For the text-containing cell, return its midpoint in [x, y] coordinate format. 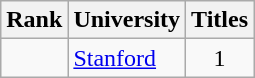
1 [220, 58]
Titles [220, 20]
Rank [34, 20]
Stanford [127, 58]
University [127, 20]
